From the cell containing the given text, extract its center point as [x, y] coordinate. 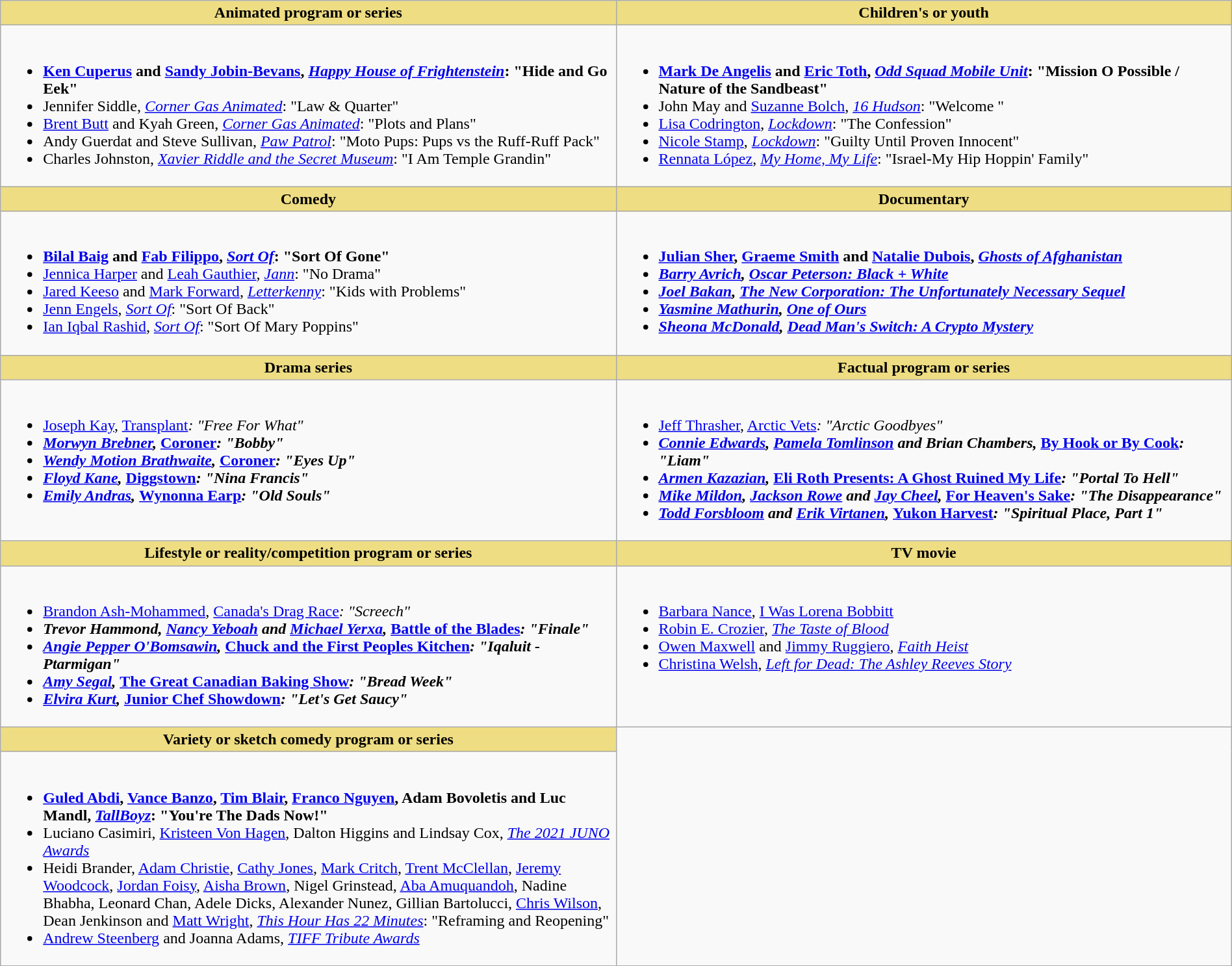
Comedy [308, 199]
Animated program or series [308, 13]
TV movie [924, 553]
Variety or sketch comedy program or series [308, 739]
Factual program or series [924, 367]
Drama series [308, 367]
Documentary [924, 199]
Lifestyle or reality/competition program or series [308, 553]
Children's or youth [924, 13]
